Identify which cell holds the provided text, then report its (X, Y) central coordinate. 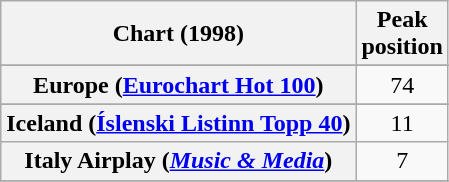
Iceland (Íslenski Listinn Topp 40) (178, 123)
7 (402, 161)
Peakposition (402, 34)
11 (402, 123)
Europe (Eurochart Hot 100) (178, 85)
Chart (1998) (178, 34)
Italy Airplay (Music & Media) (178, 161)
74 (402, 85)
